Locate the cell with the specified text and output its (X, Y) center coordinate. 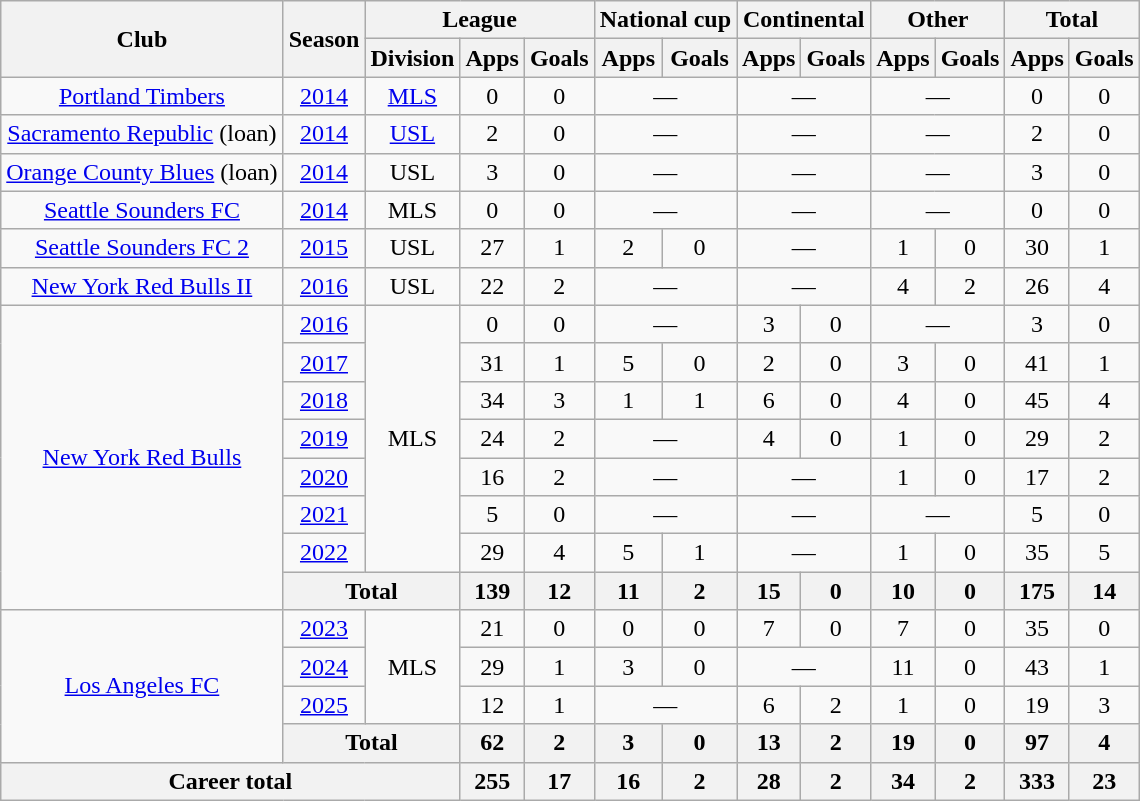
Division (412, 58)
2024 (324, 667)
97 (1037, 743)
Career total (230, 781)
15 (769, 591)
Season (324, 39)
26 (1037, 286)
22 (492, 286)
14 (1104, 591)
League (480, 20)
Portland Timbers (142, 96)
2023 (324, 629)
Other (938, 20)
Seattle Sounders FC (142, 210)
31 (492, 362)
Continental (804, 20)
New York Red Bulls II (142, 286)
43 (1037, 667)
Orange County Blues (loan) (142, 172)
28 (769, 781)
New York Red Bulls (142, 457)
Sacramento Republic (loan) (142, 134)
41 (1037, 362)
139 (492, 591)
23 (1104, 781)
175 (1037, 591)
10 (903, 591)
2021 (324, 515)
2018 (324, 400)
255 (492, 781)
24 (492, 438)
333 (1037, 781)
45 (1037, 400)
2022 (324, 553)
National cup (665, 20)
2015 (324, 248)
2017 (324, 362)
21 (492, 629)
27 (492, 248)
Club (142, 39)
2020 (324, 477)
2025 (324, 705)
Los Angeles FC (142, 686)
62 (492, 743)
13 (769, 743)
2019 (324, 438)
30 (1037, 248)
Seattle Sounders FC 2 (142, 248)
